Scan for the cell matching the given text and deliver its (X, Y) coordinate at center. 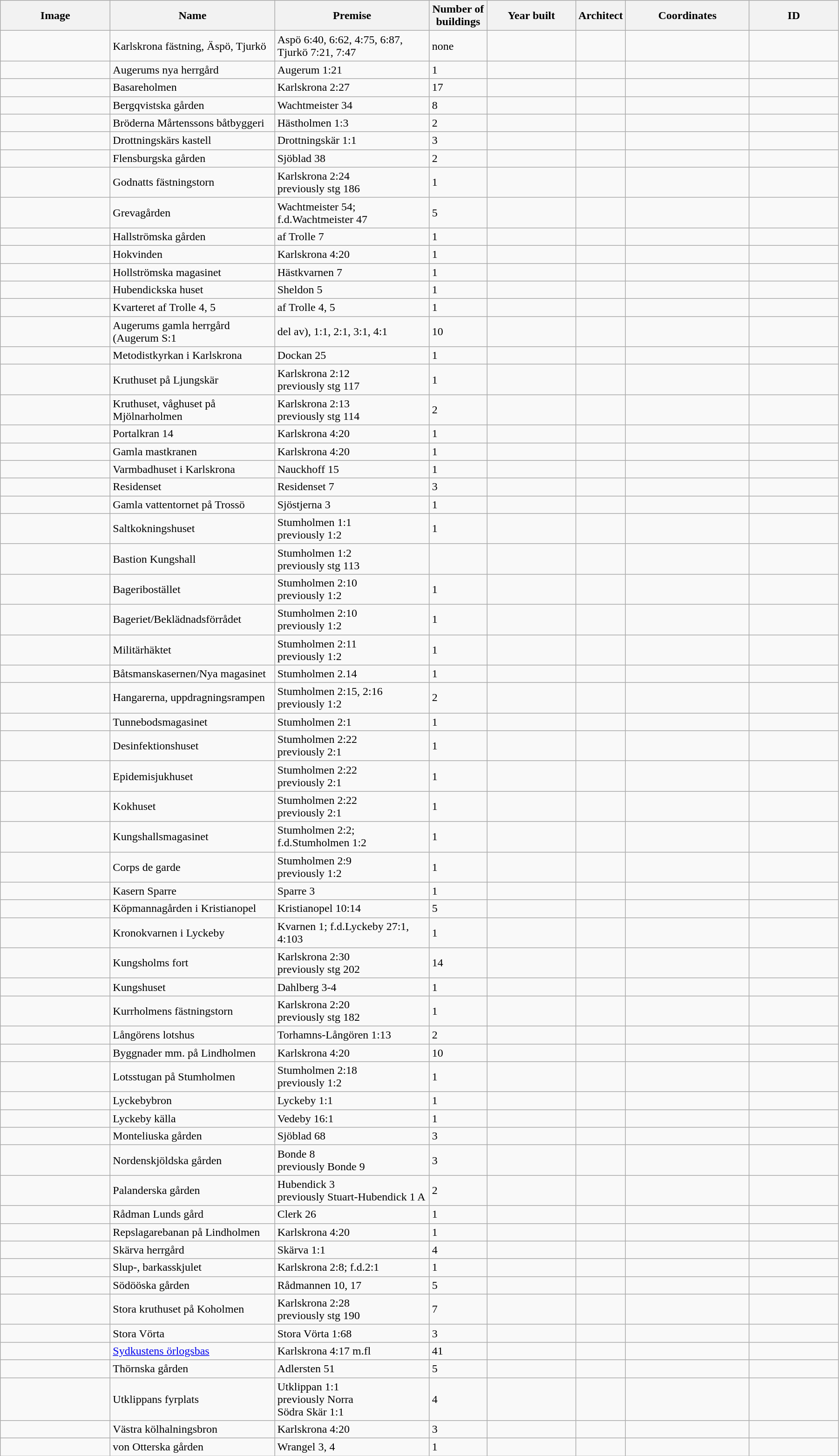
Gamla vattentornet på Trossö (193, 505)
Bröderna Mårtenssons båtbyggeri (193, 123)
Lotsstugan på Stumholmen (193, 1077)
Sheldon 5 (352, 290)
Lyckeby källa (193, 1119)
Hästholmen 1:3 (352, 123)
Kungsholms fort (193, 963)
Aspö 6:40, 6:62, 4:75, 6:87, Tjurkö 7:21, 7:47 (352, 46)
Stumholmen 2:1 (352, 722)
Södööska gården (193, 1285)
Epidemisjukhuset (193, 776)
Köpmannagården i Kristianopel (193, 909)
Drottningskär 1:1 (352, 141)
Stumholmen 2.14 (352, 674)
Bonde 8previously Bonde 9 (352, 1160)
Augerum 1:21 (352, 70)
Sparre 3 (352, 891)
Sjöblad 38 (352, 158)
Basareholmen (193, 88)
Karlskrona 2:30previously stg 202 (352, 963)
Coordinates (687, 16)
Långörens lotshus (193, 1035)
Kungshallsmagasinet (193, 837)
Number ofbuildings (458, 16)
Kruthuset på Ljungskär (193, 380)
Båtsmanskasernen/Nya magasinet (193, 674)
Stumholmen 2:11previously 1:2 (352, 650)
Lyckebybron (193, 1101)
41 (458, 1351)
Architect (601, 16)
Residenset 7 (352, 487)
Sjöstjerna 3 (352, 505)
Hubendick 3previously Stuart-Hubendick 1 A (352, 1191)
Karlskrona 2:12previously stg 117 (352, 380)
Rådmannen 10, 17 (352, 1285)
Palanderska gården (193, 1191)
Karlskrona 2:27 (352, 88)
17 (458, 88)
af Trolle 7 (352, 236)
Karlskrona 2:8; f.d.2:1 (352, 1267)
Utklippan 1:1previously NorraSödra Skär 1:1 (352, 1399)
Karlskrona 4:17 m.fl (352, 1351)
Kronokvarnen i Lyckeby (193, 933)
Nordenskjöldska gården (193, 1160)
Hästkvarnen 7 (352, 272)
Adlersten 51 (352, 1368)
Kvarnen 1; f.d.Lyckeby 27:1, 4:103 (352, 933)
Year built (532, 16)
Kurrholmens fästningstorn (193, 1011)
Kasern Sparre (193, 891)
Stora Vörta (193, 1333)
Hokvinden (193, 254)
Karlskrona 2:20previously stg 182 (352, 1011)
ID (793, 16)
Varmbadhuset i Karlskrona (193, 469)
Stumholmen 1:1previously 1:2 (352, 529)
Stora Vörta 1:68 (352, 1333)
Hangarerna, uppdragningsrampen (193, 698)
Stumholmen 2:9previously 1:2 (352, 867)
Kungshuset (193, 987)
Lyckeby 1:1 (352, 1101)
Stumholmen 2:18previously 1:2 (352, 1077)
Godnatts fästningstorn (193, 182)
Militärhäktet (193, 650)
14 (458, 963)
Karlskrona fästning, Äspö, Tjurkö (193, 46)
Kokhuset (193, 806)
Image (55, 16)
Utklippans fyrplats (193, 1399)
Hallströmska gården (193, 236)
7 (458, 1309)
8 (458, 105)
Rådman Lunds gård (193, 1214)
Name (193, 16)
Sydkustens örlogsbas (193, 1351)
Sjöblad 68 (352, 1136)
Augerums gamla herrgård (Augerum S:1 (193, 331)
Nauckhoff 15 (352, 469)
Kruthuset, våghuset på Mjölnarholmen (193, 410)
Clerk 26 (352, 1214)
Portalkran 14 (193, 434)
Wachtmeister 54; f.d.Wachtmeister 47 (352, 212)
Hollströmska magasinet (193, 272)
Residenset (193, 487)
Repslagarebanan på Lindholmen (193, 1232)
Dockan 25 (352, 356)
Tunnebodsmagasinet (193, 722)
Vedeby 16:1 (352, 1119)
af Trolle 4, 5 (352, 308)
Metodistkyrkan i Karlskrona (193, 356)
del av), 1:1, 2:1, 3:1, 4:1 (352, 331)
Torhamns-Långören 1:13 (352, 1035)
Gamla mastkranen (193, 452)
Stumholmen 2:2; f.d.Stumholmen 1:2 (352, 837)
Stora kruthuset på Koholmen (193, 1309)
Augerums nya herrgård (193, 70)
Stumholmen 2:15, 2:16previously 1:2 (352, 698)
Wrangel 3, 4 (352, 1447)
Bageribostället (193, 589)
Bergqvistska gården (193, 105)
Wachtmeister 34 (352, 105)
Bageriet/Beklädnadsförrådet (193, 619)
Bastion Kungshall (193, 559)
Stumholmen 1:2previously stg 113 (352, 559)
Karlskrona 2:28previously stg 190 (352, 1309)
Flensburgska gården (193, 158)
Premise (352, 16)
Kristianopel 10:14 (352, 909)
Dahlberg 3-4 (352, 987)
Hubendickska huset (193, 290)
Thörnska gården (193, 1368)
Karlskrona 2:24previously stg 186 (352, 182)
Västra kölhalningsbron (193, 1429)
von Otterska gården (193, 1447)
Monteliuska gården (193, 1136)
Byggnader mm. på Lindholmen (193, 1052)
none (458, 46)
Desinfektionshuset (193, 746)
Karlskrona 2:13previously stg 114 (352, 410)
Slup-, barkasskjulet (193, 1267)
Corps de garde (193, 867)
Grevagården (193, 212)
Drottningskärs kastell (193, 141)
Kvarteret af Trolle 4, 5 (193, 308)
Saltkokningshuset (193, 529)
Skärva herrgård (193, 1250)
Skärva 1:1 (352, 1250)
